Scan for the cell matching the given text and deliver its (X, Y) coordinate at center. 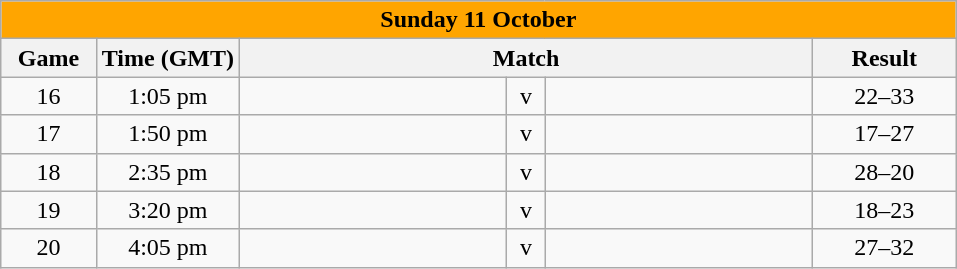
Game (49, 58)
18–23 (884, 210)
1:05 pm (168, 96)
Sunday 11 October (478, 20)
18 (49, 172)
19 (49, 210)
Match (526, 58)
27–32 (884, 248)
22–33 (884, 96)
3:20 pm (168, 210)
Time (GMT) (168, 58)
1:50 pm (168, 134)
16 (49, 96)
2:35 pm (168, 172)
4:05 pm (168, 248)
Result (884, 58)
17 (49, 134)
28–20 (884, 172)
17–27 (884, 134)
20 (49, 248)
